Find where the given text appears and provide that cell's center as (X, Y) coordinate. 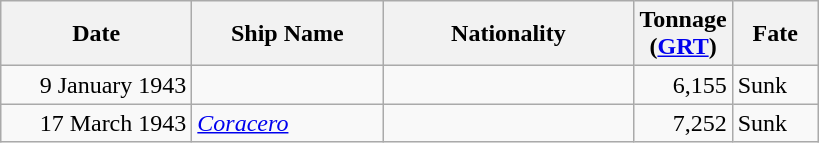
Coracero (288, 123)
9 January 1943 (96, 85)
Date (96, 34)
17 March 1943 (96, 123)
6,155 (683, 85)
7,252 (683, 123)
Nationality (508, 34)
Ship Name (288, 34)
Fate (775, 34)
Tonnage(GRT) (683, 34)
